Scan for the cell matching the given text and deliver its (x, y) coordinate at center. 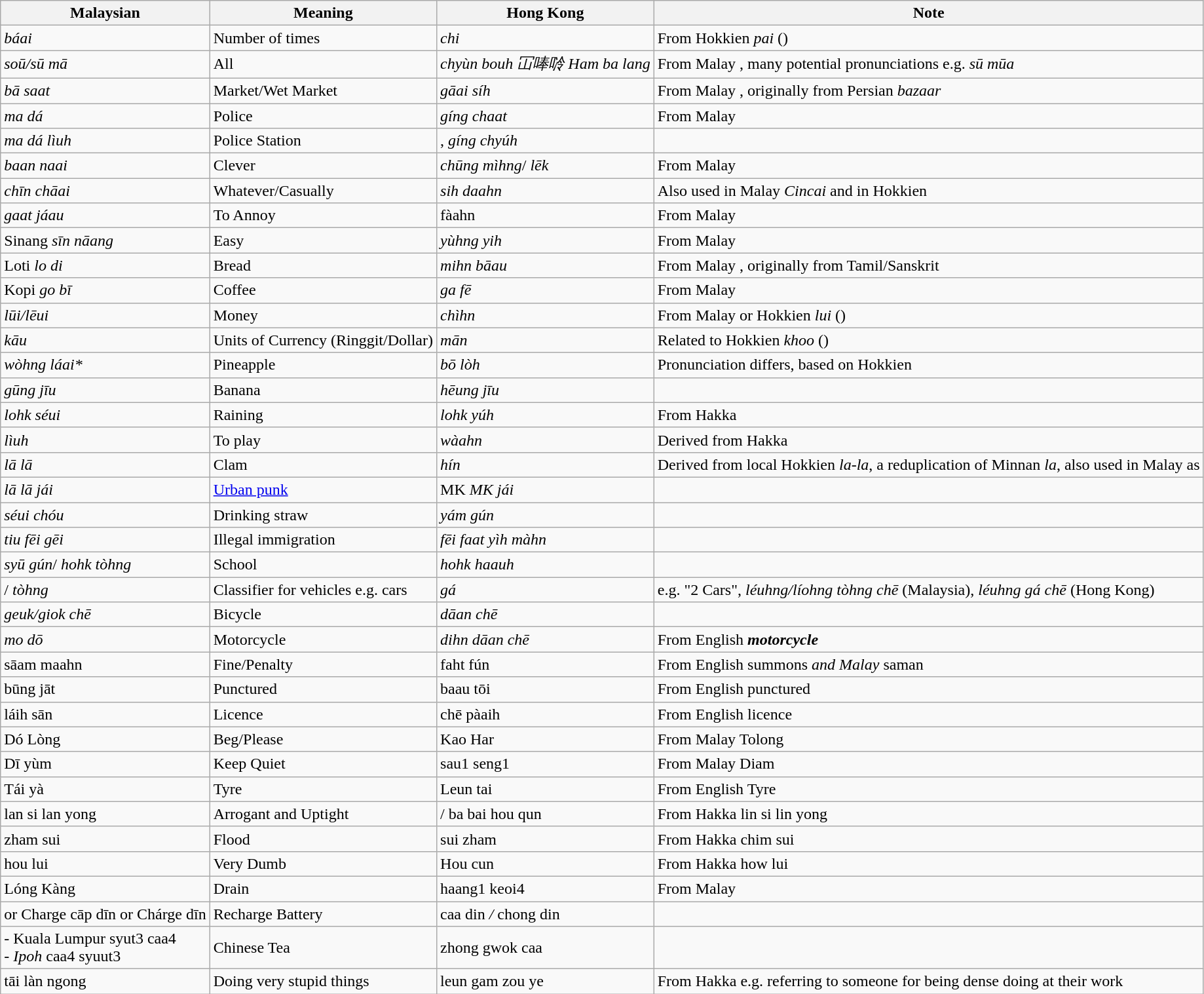
To play (323, 440)
From Malay , originally from Tamil/Sanskrit (929, 265)
Very Dumb (323, 864)
Meaning (323, 13)
faht fún (546, 664)
Malaysian (105, 13)
From Malay Tolong (929, 739)
Dī yùm (105, 764)
Doing very stupid things (323, 982)
Sinang sīn nāang (105, 240)
Bicycle (323, 615)
lohk yúh (546, 415)
gūng jīu (105, 390)
Clam (323, 465)
From Hakka e.g. referring to someone for being dense doing at their work (929, 982)
Pronunciation differs, based on Hokkien (929, 365)
sih daahn (546, 191)
būng jāt (105, 689)
bā saat (105, 90)
Flood (323, 839)
chi (546, 38)
fēi faat yìh màhn (546, 540)
Units of Currency (Ringgit/Dollar) (323, 340)
lā lā jái (105, 489)
From English licence (929, 714)
Recharge Battery (323, 914)
To Annoy (323, 216)
Loti lo di (105, 265)
Hou cun (546, 864)
Dó Lòng (105, 739)
hēung jīu (546, 390)
sui zham (546, 839)
MK MK jái (546, 489)
Whatever/Casually (323, 191)
séui chóu (105, 514)
chīn chāai (105, 191)
Related to Hokkien khoo () (929, 340)
Urban punk (323, 489)
From English Tyre (929, 789)
zham sui (105, 839)
lūi/lēui (105, 315)
Drain (323, 889)
Easy (323, 240)
hohk haauh (546, 565)
láih sān (105, 714)
Punctured (323, 689)
báai (105, 38)
hou lui (105, 864)
Police Station (323, 141)
mihn bāau (546, 265)
wòhng láai* (105, 365)
dihn dāan chē (546, 640)
School (323, 565)
Also used in Malay Cincai and in Hokkien (929, 191)
Chinese Tea (323, 947)
chūng mìhng/ lēk (546, 166)
From Hakka chim sui (929, 839)
soū/sū mā (105, 64)
From Malay or Hokkien lui () (929, 315)
Derived from local Hokkien la-la, a reduplication of Minnan la, also used in Malay as (929, 465)
tiu fēi gēi (105, 540)
hín (546, 465)
sāam maahn (105, 664)
From English punctured (929, 689)
yám gún (546, 514)
fàahn (546, 216)
baau tōi (546, 689)
Drinking straw (323, 514)
Licence (323, 714)
ma dá lìuh (105, 141)
chyùn bouh 冚唪唥 Ham ba lang (546, 64)
tāi làn ngong (105, 982)
, gíng chyúh (546, 141)
kāu (105, 340)
mān (546, 340)
gāai síh (546, 90)
yùhng yih (546, 240)
Kopi go bī (105, 290)
baan naai (105, 166)
Motorcycle (323, 640)
- Kuala Lumpur syut3 caa4 - Ipoh caa4 syuut3 (105, 947)
From Hakka how lui (929, 864)
chìhn (546, 315)
Classifier for vehicles e.g. cars (323, 590)
Tái yà (105, 789)
Tyre (323, 789)
mo dō (105, 640)
From Hakka (929, 415)
Hong Kong (546, 13)
Raining (323, 415)
Leun tai (546, 789)
lā lā (105, 465)
bō lòh (546, 365)
gaat jáau (105, 216)
caa din / chong din (546, 914)
Keep Quiet (323, 764)
From Hokkien pai () (929, 38)
or Charge cāp dīn or Chárge dīn (105, 914)
Fine/Penalty (323, 664)
Beg/Please (323, 739)
ma dá (105, 116)
Pineapple (323, 365)
Illegal immigration (323, 540)
syū gún/ hohk tòhng (105, 565)
All (323, 64)
zhong gwok caa (546, 947)
Arrogant and Uptight (323, 814)
Note (929, 13)
Number of times (323, 38)
Kao Har (546, 739)
gíng chaat (546, 116)
Banana (323, 390)
lìuh (105, 440)
Money (323, 315)
Police (323, 116)
Clever (323, 166)
From Malay Diam (929, 764)
From Malay , many potential pronunciations e.g. sū mūa (929, 64)
ga fē (546, 290)
Lóng Kàng (105, 889)
/ tòhng (105, 590)
leun gam zou ye (546, 982)
From Hakka lin si lin yong (929, 814)
sau1 seng1 (546, 764)
chē pàaih (546, 714)
lohk séui (105, 415)
Market/Wet Market (323, 90)
From Malay , originally from Persian bazaar (929, 90)
haang1 keoi4 (546, 889)
Derived from Hakka (929, 440)
From English summons and Malay saman (929, 664)
gá (546, 590)
Coffee (323, 290)
lan si lan yong (105, 814)
wàahn (546, 440)
/ ba bai hou qun (546, 814)
geuk/giok chē (105, 615)
dāan chē (546, 615)
e.g. "2 Cars", léuhng/líohng tòhng chē (Malaysia), léuhng gá chē (Hong Kong) (929, 590)
From English motorcycle (929, 640)
Bread (323, 265)
